Locate the cell with the specified text and output its (X, Y) center coordinate. 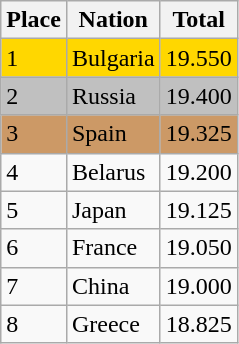
4 (34, 172)
Total (198, 20)
5 (34, 210)
France (113, 248)
Japan (113, 210)
18.825 (198, 324)
Spain (113, 134)
19.200 (198, 172)
19.050 (198, 248)
19.125 (198, 210)
Russia (113, 96)
6 (34, 248)
8 (34, 324)
19.000 (198, 286)
1 (34, 58)
2 (34, 96)
Place (34, 20)
7 (34, 286)
Bulgaria (113, 58)
Nation (113, 20)
Greece (113, 324)
Belarus (113, 172)
3 (34, 134)
19.400 (198, 96)
19.325 (198, 134)
China (113, 286)
19.550 (198, 58)
